Find where the given text appears and provide that cell's center as (x, y) coordinate. 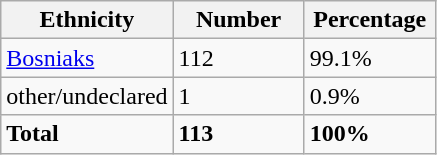
99.1% (370, 58)
Total (87, 134)
Bosniaks (87, 58)
Number (238, 20)
100% (370, 134)
113 (238, 134)
0.9% (370, 96)
Ethnicity (87, 20)
Percentage (370, 20)
other/undeclared (87, 96)
112 (238, 58)
1 (238, 96)
